Find where the given text appears and provide that cell's center as (x, y) coordinate. 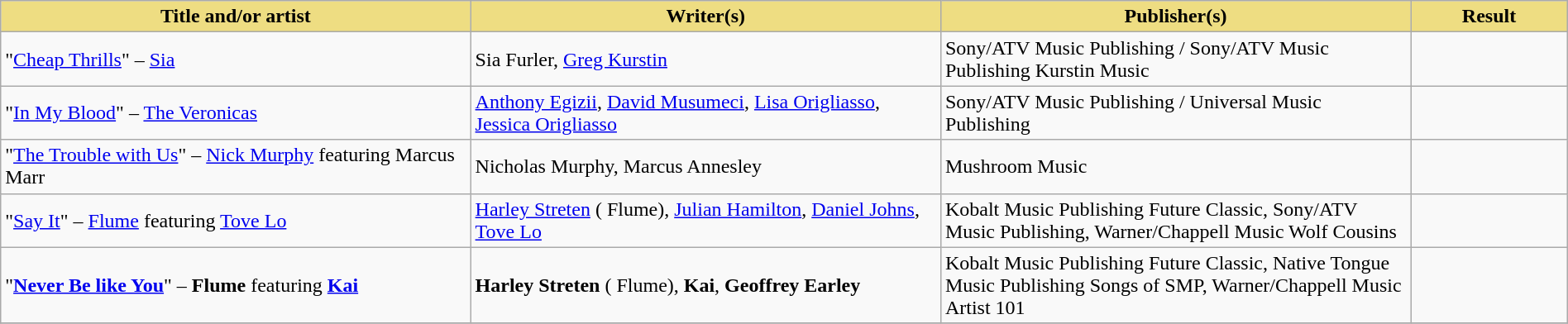
Sia Furler, Greg Kurstin (705, 60)
Sony/ATV Music Publishing / Sony/ATV Music Publishing Kurstin Music (1175, 60)
Nicholas Murphy, Marcus Annesley (705, 167)
Writer(s) (705, 17)
"Cheap Thrills" – Sia (236, 60)
Anthony Egizii, David Musumeci, Lisa Origliasso, Jessica Origliasso (705, 112)
Kobalt Music Publishing Future Classic, Native Tongue Music Publishing Songs of SMP, Warner/Chappell Music Artist 101 (1175, 285)
"Say It" – Flume featuring Tove Lo (236, 220)
"The Trouble with Us" – Nick Murphy featuring Marcus Marr (236, 167)
Sony/ATV Music Publishing / Universal Music Publishing (1175, 112)
"Never Be like You" – Flume featuring Kai (236, 285)
"In My Blood" – The Veronicas (236, 112)
Title and/or artist (236, 17)
Harley Streten ( Flume), Julian Hamilton, Daniel Johns, Tove Lo (705, 220)
Publisher(s) (1175, 17)
Mushroom Music (1175, 167)
Harley Streten ( Flume), Kai, Geoffrey Earley (705, 285)
Result (1489, 17)
Kobalt Music Publishing Future Classic, Sony/ATV Music Publishing, Warner/Chappell Music Wolf Cousins (1175, 220)
